Scan for the cell matching the given text and deliver its [x, y] coordinate at center. 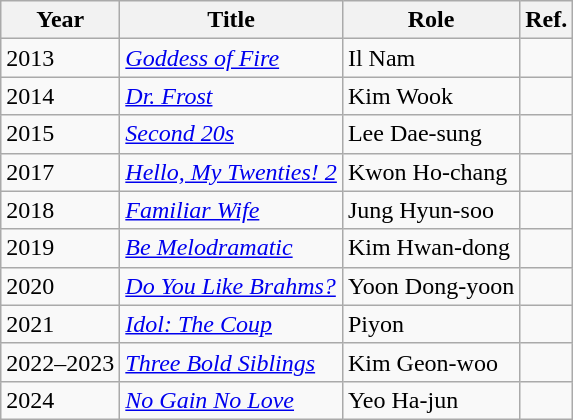
Familiar Wife [232, 210]
Kim Geon-woo [430, 362]
2022–2023 [60, 362]
Do You Like Brahms? [232, 286]
Lee Dae-sung [430, 134]
Goddess of Fire [232, 58]
Ref. [546, 20]
2018 [60, 210]
Kim Wook [430, 96]
Kwon Ho-chang [430, 172]
Second 20s [232, 134]
Yoon Dong-yoon [430, 286]
2014 [60, 96]
2015 [60, 134]
Il Nam [430, 58]
Title [232, 20]
Role [430, 20]
2020 [60, 286]
Yeo Ha-jun [430, 400]
2024 [60, 400]
2017 [60, 172]
2021 [60, 324]
Jung Hyun-soo [430, 210]
2013 [60, 58]
Three Bold Siblings [232, 362]
Idol: The Coup [232, 324]
No Gain No Love [232, 400]
Hello, My Twenties! 2 [232, 172]
Year [60, 20]
Be Melodramatic [232, 248]
2019 [60, 248]
Kim Hwan-dong [430, 248]
Dr. Frost [232, 96]
Piyon [430, 324]
